Return [x, y] of the center of cell containing provided text 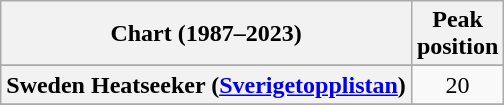
20 [457, 85]
Peakposition [457, 34]
Chart (1987–2023) [206, 34]
Sweden Heatseeker (Sverigetopplistan) [206, 85]
